Identify which cell holds the provided text, then report its [x, y] central coordinate. 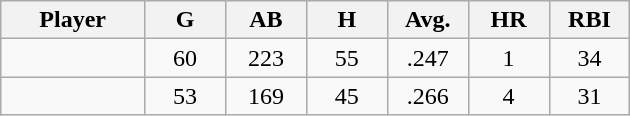
223 [266, 58]
HR [508, 20]
45 [346, 96]
RBI [590, 20]
53 [186, 96]
.266 [428, 96]
G [186, 20]
60 [186, 58]
AB [266, 20]
31 [590, 96]
1 [508, 58]
H [346, 20]
Player [73, 20]
4 [508, 96]
55 [346, 58]
.247 [428, 58]
169 [266, 96]
Avg. [428, 20]
34 [590, 58]
